Determine the [X, Y] coordinate at the center of the cell enclosing the given text.  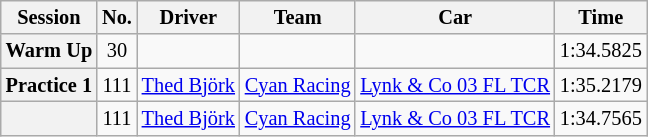
30 [117, 51]
Car [454, 17]
Practice 1 [49, 85]
Time [601, 17]
Driver [188, 17]
Team [298, 17]
1:34.7565 [601, 118]
No. [117, 17]
1:35.2179 [601, 85]
Warm Up [49, 51]
1:34.5825 [601, 51]
Session [49, 17]
